From the cell containing the given text, extract its center point as (X, Y) coordinate. 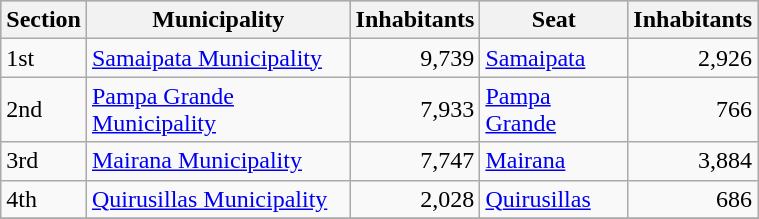
2,028 (415, 199)
2nd (44, 110)
Mairana Municipality (218, 161)
Quirusillas Municipality (218, 199)
7,747 (415, 161)
766 (693, 110)
4th (44, 199)
3rd (44, 161)
Section (44, 20)
Quirusillas (554, 199)
Mairana (554, 161)
7,933 (415, 110)
2,926 (693, 58)
686 (693, 199)
Samaipata (554, 58)
9,739 (415, 58)
3,884 (693, 161)
Seat (554, 20)
Samaipata Municipality (218, 58)
Pampa Grande (554, 110)
Pampa Grande Municipality (218, 110)
Municipality (218, 20)
1st (44, 58)
